Determine the (x, y) coordinate at the center of the cell enclosing the given text.  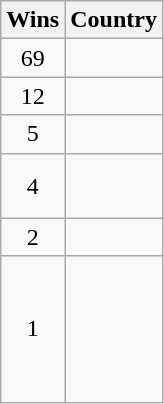
2 (33, 237)
Wins (33, 20)
5 (33, 134)
1 (33, 329)
4 (33, 186)
69 (33, 58)
12 (33, 96)
Country (114, 20)
